Locate the cell with the specified text and output its (x, y) center coordinate. 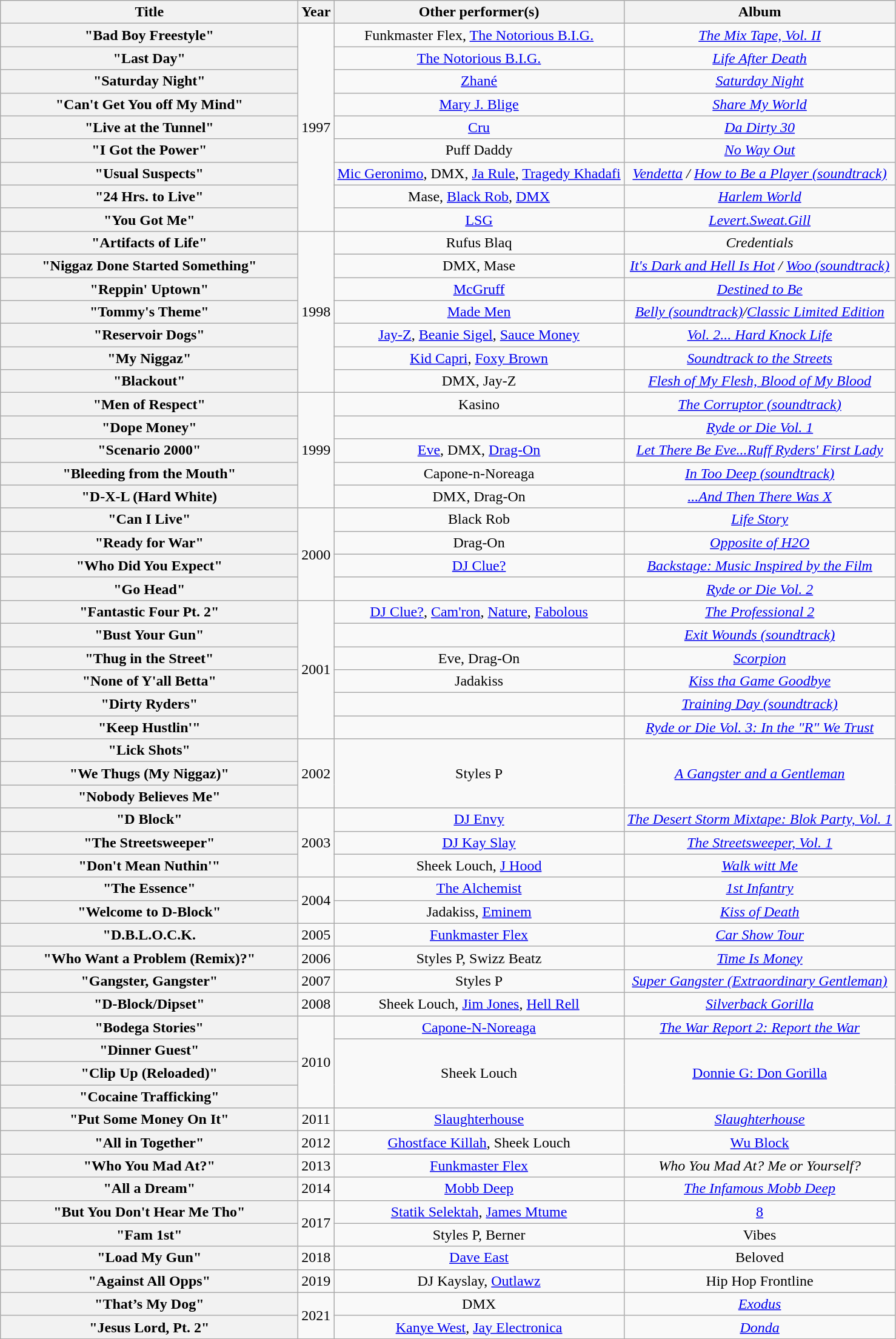
2012 (316, 1143)
Walk witt Me (760, 866)
Kid Capri, Foxy Brown (479, 358)
DMX, Mase (479, 265)
"Don't Mean Nuthin'" (149, 866)
2010 (316, 1062)
"Men of Respect" (149, 404)
"Who Want a Problem (Remix)?" (149, 958)
Black Rob (479, 519)
1999 (316, 450)
Capone-N-Noreaga (479, 1027)
"We Thugs (My Niggaz)" (149, 773)
"Bust Your Gun" (149, 635)
"The Essence" (149, 889)
Share My World (760, 104)
"Reservoir Dogs" (149, 335)
"Can I Live" (149, 519)
The Notorious B.I.G. (479, 58)
Levert.Sweat.Gill (760, 219)
DJ Clue?, Cam'ron, Nature, Fabolous (479, 612)
Eve, DMX, Drag-On (479, 450)
The Streetsweeper, Vol. 1 (760, 843)
"Put Some Money On It" (149, 1120)
Car Show Tour (760, 935)
Wu Block (760, 1143)
2017 (316, 1223)
LSG (479, 219)
Ryde or Die Vol. 1 (760, 427)
"You Got Me" (149, 219)
Vol. 2... Hard Knock Life (760, 335)
Belly (soundtrack)/Classic Limited Edition (760, 312)
"All in Together" (149, 1143)
Title (149, 12)
2008 (316, 1004)
Saturday Night (760, 81)
Time Is Money (760, 958)
Credentials (760, 242)
2005 (316, 935)
Kiss of Death (760, 912)
"D Block" (149, 820)
Cru (479, 127)
"All a Dream" (149, 1189)
Statik Selektah, James Mtume (479, 1212)
"None of Y'all Betta" (149, 681)
Vibes (760, 1235)
"Blackout" (149, 381)
"Thug in the Street" (149, 658)
Destined to Be (760, 289)
Ryde or Die Vol. 2 (760, 589)
2003 (316, 843)
Hip Hop Frontline (760, 1281)
Styles P, Berner (479, 1235)
Let There Be Eve...Ruff Ryders' First Lady (760, 450)
A Gangster and a Gentleman (760, 773)
DMX, Drag-On (479, 496)
2001 (316, 669)
Sheek Louch, Jim Jones, Hell Rell (479, 1004)
Styles P, Swizz Beatz (479, 958)
Funkmaster Flex, The Notorious B.I.G. (479, 35)
Silverback Gorilla (760, 1004)
Kasino (479, 404)
DJ Kayslay, Outlawz (479, 1281)
"The Streetsweeper" (149, 843)
Mase, Black Rob, DMX (479, 196)
Ryde or Die Vol. 3: In the "R" We Trust (760, 727)
"Nobody Believes Me" (149, 796)
The Mix Tape, Vol. II (760, 35)
DJ Envy (479, 820)
The Alchemist (479, 889)
Kanye West, Jay Electronica (479, 1327)
2007 (316, 981)
"Bodega Stories" (149, 1027)
Exodus (760, 1304)
The Desert Storm Mixtape: Blok Party, Vol. 1 (760, 820)
"Who You Mad At?" (149, 1166)
DMX, Jay-Z (479, 381)
Flesh of My Flesh, Blood of My Blood (760, 381)
1998 (316, 312)
"Live at the Tunnel" (149, 127)
Backstage: Music Inspired by the Film (760, 566)
The Professional 2 (760, 612)
Training Day (soundtrack) (760, 704)
Donda (760, 1327)
"Can't Get You off My Mind" (149, 104)
2011 (316, 1120)
"Gangster, Gangster" (149, 981)
"Last Day" (149, 58)
"Tommy's Theme" (149, 312)
8 (760, 1212)
Dave East (479, 1258)
Scorpion (760, 658)
1st Infantry (760, 889)
2021 (316, 1315)
"Usual Suspects" (149, 173)
"Load My Gun" (149, 1258)
...And Then There Was X (760, 496)
Puff Daddy (479, 150)
The Infamous Mobb Deep (760, 1189)
"I Got the Power" (149, 150)
Ghostface Killah, Sheek Louch (479, 1143)
DJ Kay Slay (479, 843)
Jadakiss (479, 681)
2018 (316, 1258)
2002 (316, 773)
Harlem World (760, 196)
"Jesus Lord, Pt. 2" (149, 1327)
Da Dirty 30 (760, 127)
"But You Don't Hear Me Tho" (149, 1212)
Life Story (760, 519)
Sheek Louch, J Hood (479, 866)
2004 (316, 900)
"Saturday Night" (149, 81)
The Corruptor (soundtrack) (760, 404)
"Dirty Ryders" (149, 704)
"That’s My Dog" (149, 1304)
"D-Block/Dipset" (149, 1004)
Life After Death (760, 58)
"D-X-L (Hard White) (149, 496)
Capone-n-Noreaga (479, 473)
"Go Head" (149, 589)
"Lick Shots" (149, 750)
"D.B.L.O.C.K. (149, 935)
1997 (316, 127)
2000 (316, 554)
Donnie G: Don Gorilla (760, 1074)
2019 (316, 1281)
"Ready for War" (149, 543)
"24 Hrs. to Live" (149, 196)
DJ Clue? (479, 566)
"Bleeding from the Mouth" (149, 473)
"Reppin' Uptown" (149, 289)
"My Niggaz" (149, 358)
"Dope Money" (149, 427)
"Clip Up (Reloaded)" (149, 1074)
"Scenario 2000" (149, 450)
"Dinner Guest" (149, 1050)
Mic Geronimo, DMX, Ja Rule, Tragedy Khadafi (479, 173)
"Fam 1st" (149, 1235)
Exit Wounds (soundtrack) (760, 635)
Vendetta / How to Be a Player (soundtrack) (760, 173)
"Welcome to D-Block" (149, 912)
Opposite of H2O (760, 543)
McGruff (479, 289)
2013 (316, 1166)
Beloved (760, 1258)
Drag-On (479, 543)
2006 (316, 958)
"Niggaz Done Started Something" (149, 265)
Mobb Deep (479, 1189)
Year (316, 12)
"Cocaine Trafficking" (149, 1097)
"Against All Opps" (149, 1281)
Super Gangster (Extraordinary Gentleman) (760, 981)
It's Dark and Hell Is Hot / Woo (soundtrack) (760, 265)
Jadakiss, Eminem (479, 912)
Who You Mad At? Me or Yourself? (760, 1166)
Rufus Blaq (479, 242)
Made Men (479, 312)
Kiss tha Game Goodbye (760, 681)
In Too Deep (soundtrack) (760, 473)
2014 (316, 1189)
Eve, Drag-On (479, 658)
Soundtrack to the Streets (760, 358)
The War Report 2: Report the War (760, 1027)
Other performer(s) (479, 12)
Album (760, 12)
No Way Out (760, 150)
"Fantastic Four Pt. 2" (149, 612)
"Bad Boy Freestyle" (149, 35)
Zhané (479, 81)
Sheek Louch (479, 1074)
"Who Did You Expect" (149, 566)
"Artifacts of Life" (149, 242)
DMX (479, 1304)
"Keep Hustlin'" (149, 727)
Mary J. Blige (479, 104)
Jay-Z, Beanie Sigel, Sauce Money (479, 335)
